Pinpoint the cell where the given text exists, returning its (X, Y) midpoint coordinate. 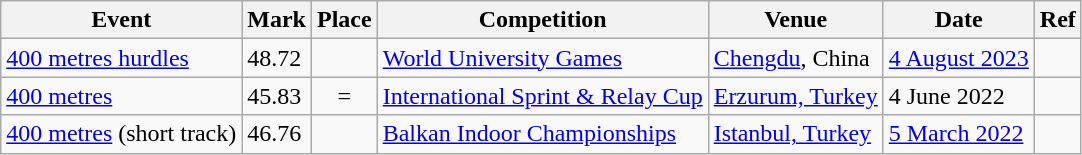
Place (344, 20)
400 metres (short track) (122, 134)
Erzurum, Turkey (796, 96)
World University Games (542, 58)
Venue (796, 20)
Competition (542, 20)
5 March 2022 (958, 134)
45.83 (277, 96)
Mark (277, 20)
Istanbul, Turkey (796, 134)
Ref (1058, 20)
Balkan Indoor Championships (542, 134)
46.76 (277, 134)
48.72 (277, 58)
4 June 2022 (958, 96)
= (344, 96)
Chengdu, China (796, 58)
4 August 2023 (958, 58)
Date (958, 20)
400 metres hurdles (122, 58)
International Sprint & Relay Cup (542, 96)
400 metres (122, 96)
Event (122, 20)
